Pinpoint the cell where the given text exists, returning its (X, Y) midpoint coordinate. 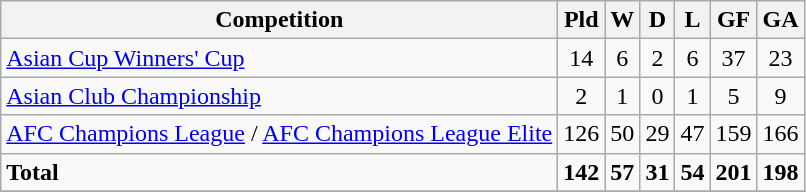
Asian Club Championship (280, 96)
5 (734, 96)
Total (280, 172)
AFC Champions League / AFC Champions League Elite (280, 134)
W (622, 20)
14 (582, 58)
31 (658, 172)
29 (658, 134)
54 (692, 172)
GA (780, 20)
Competition (280, 20)
GF (734, 20)
L (692, 20)
126 (582, 134)
142 (582, 172)
57 (622, 172)
9 (780, 96)
D (658, 20)
0 (658, 96)
Asian Cup Winners' Cup (280, 58)
159 (734, 134)
198 (780, 172)
201 (734, 172)
37 (734, 58)
166 (780, 134)
23 (780, 58)
Pld (582, 20)
50 (622, 134)
47 (692, 134)
